Detect which cell encompasses the target text, then output its [X, Y] center coordinate. 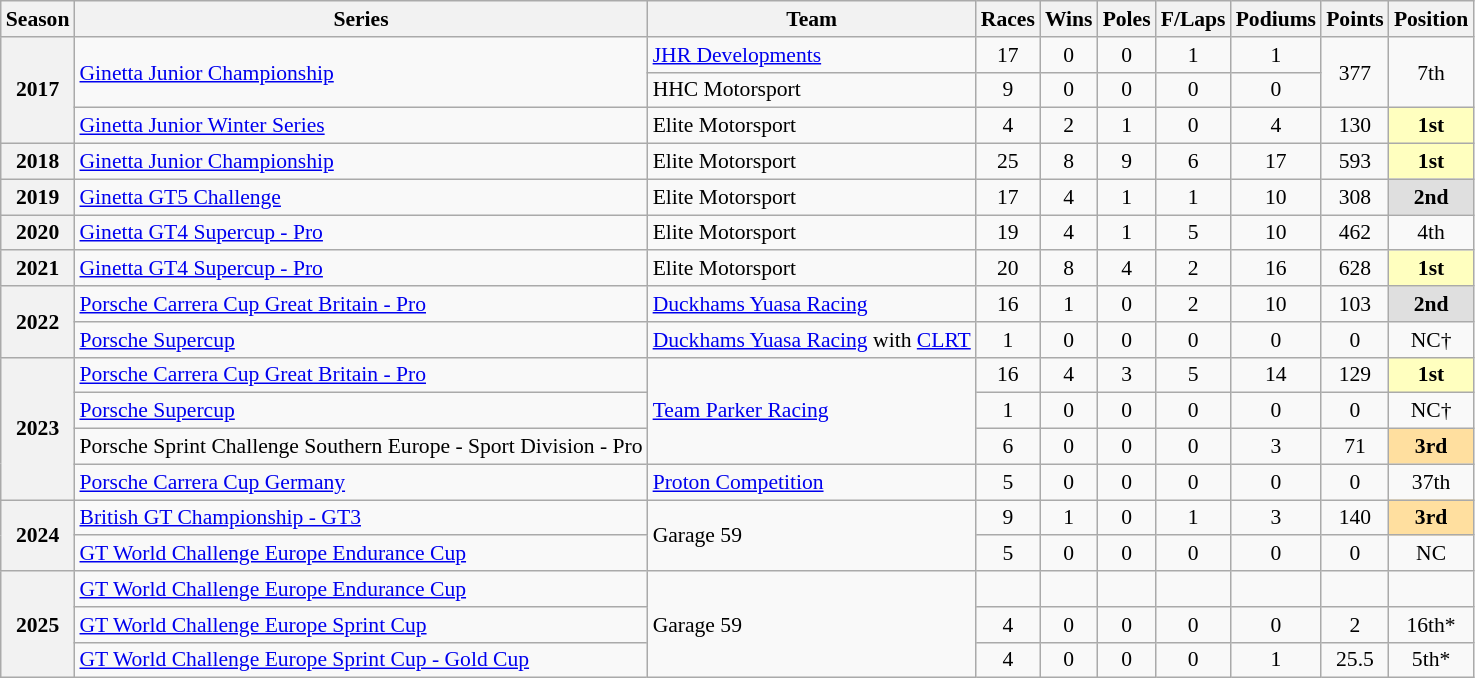
Ginetta Junior Winter Series [360, 126]
2020 [38, 233]
2019 [38, 197]
2021 [38, 269]
HHC Motorsport [812, 90]
Duckhams Yuasa Racing with CLRT [812, 340]
Porsche Sprint Challenge Southern Europe - Sport Division - Pro [360, 447]
Proton Competition [812, 482]
GT World Challenge Europe Sprint Cup - Gold Cup [360, 660]
462 [1355, 233]
Points [1355, 19]
GT World Challenge Europe Sprint Cup [360, 625]
130 [1355, 126]
Podiums [1276, 19]
20 [1008, 269]
2025 [38, 624]
2024 [38, 536]
British GT Championship - GT3 [360, 518]
7th [1431, 72]
25 [1008, 162]
JHR Developments [812, 55]
2017 [38, 90]
Wins [1069, 19]
Porsche Carrera Cup Germany [360, 482]
Duckhams Yuasa Racing [812, 304]
Poles [1127, 19]
Team Parker Racing [812, 410]
2023 [38, 428]
Season [38, 19]
Position [1431, 19]
71 [1355, 447]
16th* [1431, 625]
Series [360, 19]
593 [1355, 162]
Races [1008, 19]
19 [1008, 233]
2018 [38, 162]
140 [1355, 518]
25.5 [1355, 660]
Team [812, 19]
14 [1276, 375]
37th [1431, 482]
2022 [38, 322]
628 [1355, 269]
129 [1355, 375]
F/Laps [1194, 19]
5th* [1431, 660]
Ginetta GT5 Challenge [360, 197]
103 [1355, 304]
308 [1355, 197]
4th [1431, 233]
NC [1431, 554]
377 [1355, 72]
